Output the [x, y] coordinate of the center of the cell containing the given text.  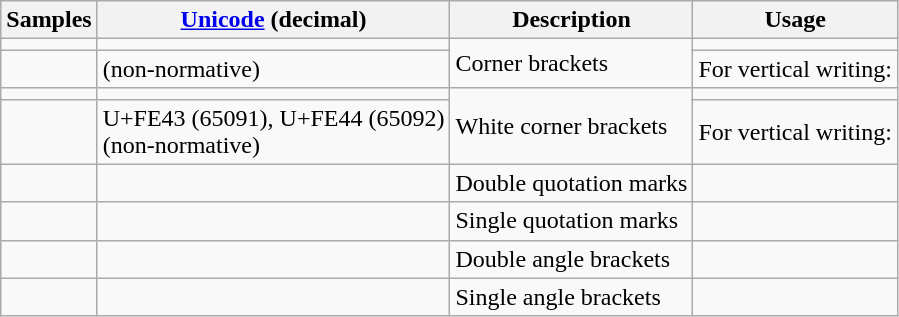
Samples [49, 20]
Usage [795, 20]
(non-normative) [274, 69]
U+FE43 (65091), U+FE44 (65092)(non-normative) [274, 132]
Double quotation marks [572, 183]
Unicode (decimal) [274, 20]
Description [572, 20]
Single quotation marks [572, 221]
Double angle brackets [572, 259]
White corner brackets [572, 126]
Single angle brackets [572, 297]
Corner brackets [572, 64]
